Locate the cell with the specified text and output its [x, y] center coordinate. 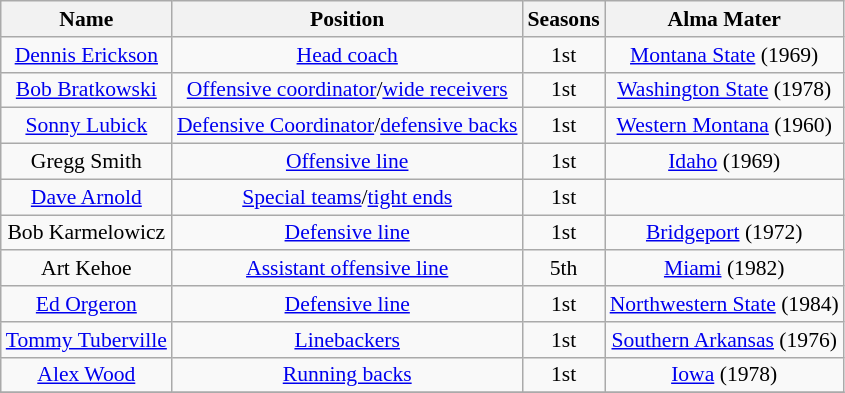
Southern Arkansas (1976) [724, 340]
Dennis Erickson [86, 55]
Alex Wood [86, 375]
Western Montana (1960) [724, 126]
Art Kehoe [86, 269]
Name [86, 19]
Tommy Tuberville [86, 340]
Offensive coordinator/wide receivers [348, 90]
Bridgeport (1972) [724, 233]
Bob Bratkowski [86, 90]
Bob Karmelowicz [86, 233]
5th [564, 269]
Northwestern State (1984) [724, 304]
Ed Orgeron [86, 304]
Special teams/tight ends [348, 197]
Montana State (1969) [724, 55]
Washington State (1978) [724, 90]
Offensive line [348, 162]
Head coach [348, 55]
Position [348, 19]
Gregg Smith [86, 162]
Defensive Coordinator/defensive backs [348, 126]
Alma Mater [724, 19]
Iowa (1978) [724, 375]
Seasons [564, 19]
Sonny Lubick [86, 126]
Miami (1982) [724, 269]
Running backs [348, 375]
Dave Arnold [86, 197]
Idaho (1969) [724, 162]
Assistant offensive line [348, 269]
Linebackers [348, 340]
